Determine the (X, Y) coordinate at the center of the cell enclosing the given text.  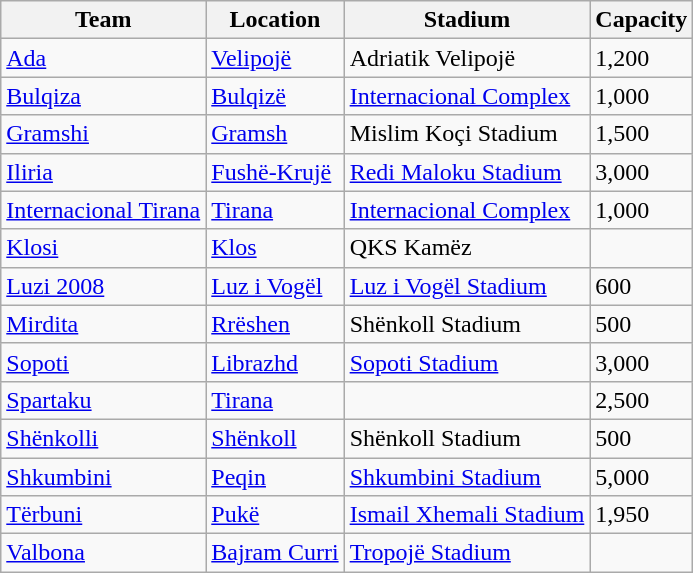
Mislim Koçi Stadium (467, 134)
Gramshi (104, 134)
Shkumbini (104, 477)
Shënkoll (275, 438)
1,950 (642, 515)
Fushë-Krujë (275, 172)
Location (275, 20)
1,200 (642, 58)
Librazhd (275, 362)
Klos (275, 248)
Ismail Xhemali Stadium (467, 515)
Velipojë (275, 58)
Rrëshen (275, 324)
Spartaku (104, 400)
5,000 (642, 477)
Ada (104, 58)
Adriatik Velipojë (467, 58)
QKS Kamëz (467, 248)
Klosi (104, 248)
Internacional Tirana (104, 210)
Bulqiza (104, 96)
Bulqizë (275, 96)
Tërbuni (104, 515)
Sopoti Stadium (467, 362)
Peqin (275, 477)
Luz i Vogël (275, 286)
Gramsh (275, 134)
Bajram Curri (275, 553)
Redi Maloku Stadium (467, 172)
Luzi 2008 (104, 286)
1,500 (642, 134)
Tropojë Stadium (467, 553)
Stadium (467, 20)
Valbona (104, 553)
Sopoti (104, 362)
600 (642, 286)
Iliria (104, 172)
Shënkolli (104, 438)
Luz i Vogël Stadium (467, 286)
Mirdita (104, 324)
Capacity (642, 20)
Pukë (275, 515)
2,500 (642, 400)
Team (104, 20)
Shkumbini Stadium (467, 477)
